Locate the cell with the specified text and output its [X, Y] center coordinate. 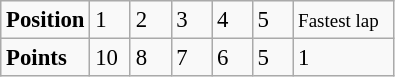
7 [192, 58]
3 [192, 20]
10 [110, 58]
6 [232, 58]
Points [46, 58]
8 [150, 58]
Position [46, 20]
2 [150, 20]
4 [232, 20]
Fastest lap [344, 20]
